Return [x, y] of the center of cell containing provided text 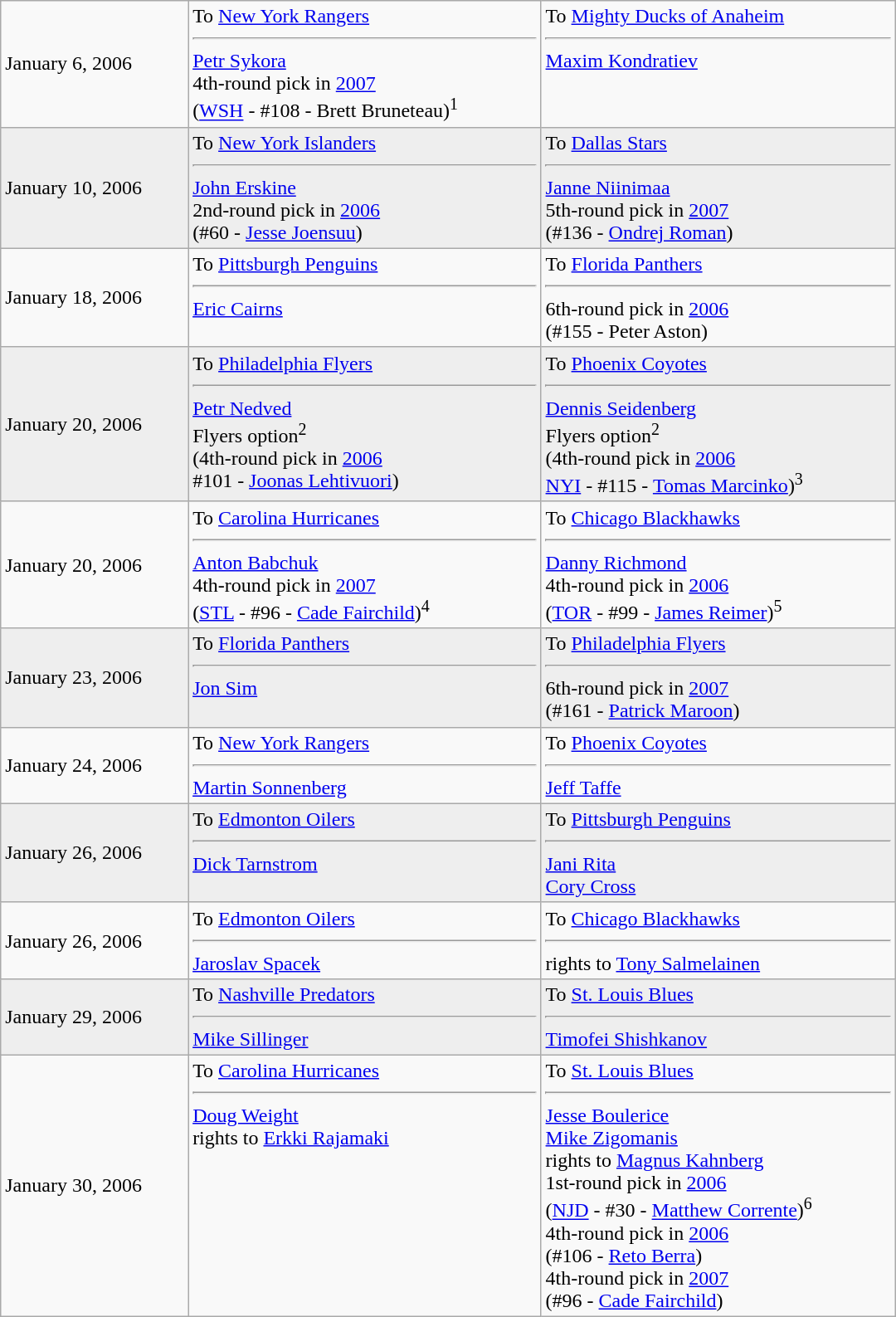
To Philadelphia FlyersPetr NedvedFlyers option2(4th-round pick in 2006#101 - Joonas Lehtivuori) [365, 424]
To New York RangersMartin Sonnenberg [365, 765]
To Carolina HurricanesAnton Babchuk4th-round pick in 2007(STL - #96 - Cade Fairchild)4 [365, 564]
To Philadelphia Flyers6th-round pick in 2007(#161 - Patrick Maroon) [718, 677]
To Pittsburgh PenguinsEric Cairns [365, 297]
To New York IslandersJohn Erskine2nd-round pick in 2006(#60 - Jesse Joensuu) [365, 188]
January 18, 2006 [95, 297]
To Nashville PredatorsMike Sillinger [365, 1017]
To Phoenix CoyotesDennis SeidenbergFlyers option2(4th-round pick in 2006NYI - #115 - Tomas Marcinko)3 [718, 424]
January 10, 2006 [95, 188]
January 30, 2006 [95, 1185]
To Edmonton OilersJaroslav Spacek [365, 940]
To St. Louis BluesTimofei Shishkanov [718, 1017]
To Florida PanthersJon Sim [365, 677]
January 23, 2006 [95, 677]
To Edmonton OilersDick Tarnstrom [365, 853]
To Chicago BlackhawksDanny Richmond4th-round pick in 2006(TOR - #99 - James Reimer)5 [718, 564]
To New York RangersPetr Sykora4th-round pick in 2007(WSH - #108 - Brett Bruneteau)1 [365, 65]
January 29, 2006 [95, 1017]
To Mighty Ducks of AnaheimMaxim Kondratiev [718, 65]
January 24, 2006 [95, 765]
January 6, 2006 [95, 65]
To Chicago Blackhawksrights to Tony Salmelainen [718, 940]
To Pittsburgh PenguinsJani RitaCory Cross [718, 853]
To Carolina HurricanesDoug Weightrights to Erkki Rajamaki [365, 1185]
To Dallas StarsJanne Niinimaa5th-round pick in 2007(#136 - Ondrej Roman) [718, 188]
To Phoenix CoyotesJeff Taffe [718, 765]
To Florida Panthers6th-round pick in 2006(#155 - Peter Aston) [718, 297]
